Scan for the cell matching the given text and deliver its (x, y) coordinate at center. 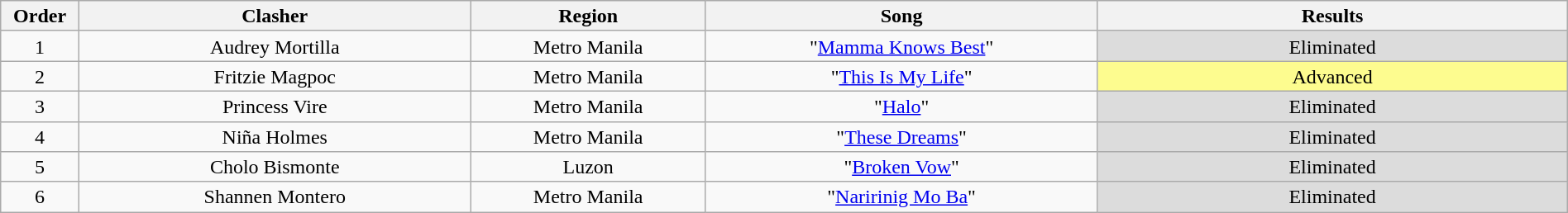
6 (40, 196)
Audrey Mortilla (275, 46)
"Broken Vow" (901, 167)
"These Dreams" (901, 137)
Shannen Montero (275, 196)
"This Is My Life" (901, 76)
2 (40, 76)
4 (40, 137)
Results (1332, 17)
Fritzie Magpoc (275, 76)
Luzon (588, 167)
Order (40, 17)
"Naririnig Mo Ba" (901, 196)
"Mamma Knows Best" (901, 46)
5 (40, 167)
Princess Vire (275, 106)
"Halo" (901, 106)
Clasher (275, 17)
3 (40, 106)
Region (588, 17)
Advanced (1332, 76)
Niña Holmes (275, 137)
Cholo Bismonte (275, 167)
Song (901, 17)
1 (40, 46)
